Return (x, y) of the center of cell containing provided text 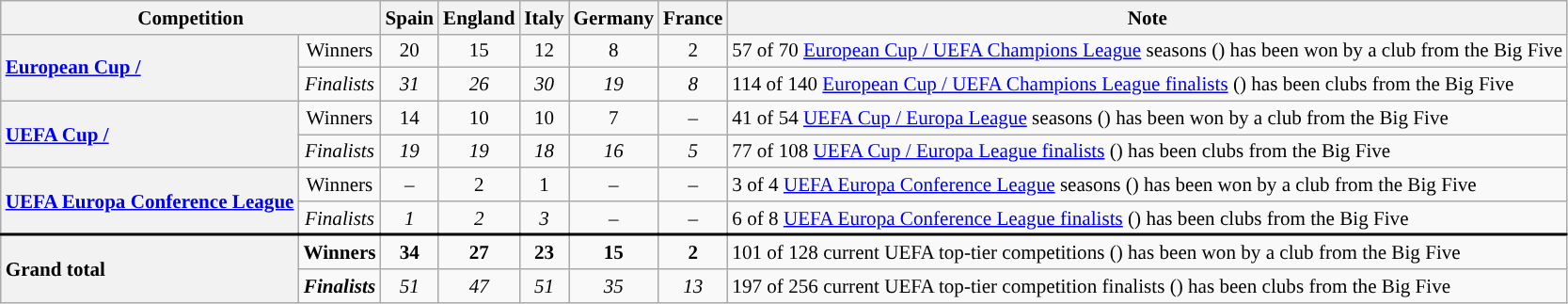
27 (479, 252)
Competition (191, 17)
26 (479, 85)
114 of 140 European Cup / UEFA Champions League finalists () has been clubs from the Big Five (1148, 85)
31 (409, 85)
34 (409, 252)
35 (614, 286)
197 of 256 current UEFA top-tier competition finalists () has been clubs from the Big Five (1148, 286)
12 (544, 51)
Note (1148, 17)
UEFA Cup / (150, 134)
European Cup / (150, 68)
101 of 128 current UEFA top-tier competitions () has been won by a club from the Big Five (1148, 252)
Italy (544, 17)
30 (544, 85)
England (479, 17)
5 (692, 151)
3 of 4 UEFA Europa Conference League seasons () has been won by a club from the Big Five (1148, 184)
20 (409, 51)
France (692, 17)
16 (614, 151)
13 (692, 286)
3 (544, 217)
UEFA Europa Conference League (150, 201)
7 (614, 117)
23 (544, 252)
18 (544, 151)
14 (409, 117)
77 of 108 UEFA Cup / Europa League finalists () has been clubs from the Big Five (1148, 151)
Spain (409, 17)
41 of 54 UEFA Cup / Europa League seasons () has been won by a club from the Big Five (1148, 117)
Grand total (150, 269)
Germany (614, 17)
6 of 8 UEFA Europa Conference League finalists () has been clubs from the Big Five (1148, 217)
47 (479, 286)
57 of 70 European Cup / UEFA Champions League seasons () has been won by a club from the Big Five (1148, 51)
